For the text-containing cell, return its midpoint in (X, Y) coordinate format. 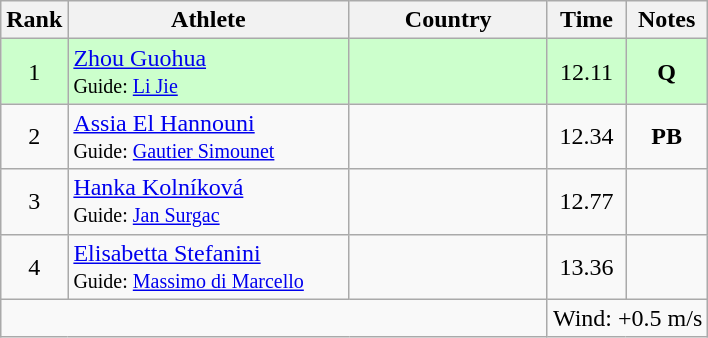
3 (34, 202)
Hanka KolníkováGuide: Jan Surgac (208, 202)
1 (34, 72)
Athlete (208, 20)
12.11 (586, 72)
Notes (667, 20)
Wind: +0.5 m/s (627, 318)
PB (667, 136)
Country (448, 20)
4 (34, 266)
Q (667, 72)
Elisabetta StefaniniGuide: Massimo di Marcello (208, 266)
13.36 (586, 266)
Rank (34, 20)
Time (586, 20)
Zhou GuohuaGuide: Li Jie (208, 72)
2 (34, 136)
Assia El HannouniGuide: Gautier Simounet (208, 136)
12.77 (586, 202)
12.34 (586, 136)
